For the text-containing cell, return its midpoint in [X, Y] coordinate format. 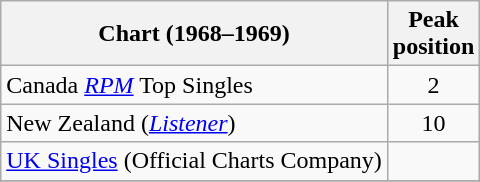
New Zealand (Listener) [194, 123]
Chart (1968–1969) [194, 34]
Canada RPM Top Singles [194, 85]
UK Singles (Official Charts Company) [194, 161]
Peakposition [433, 34]
2 [433, 85]
10 [433, 123]
